Scan for the cell matching the given text and deliver its (x, y) coordinate at center. 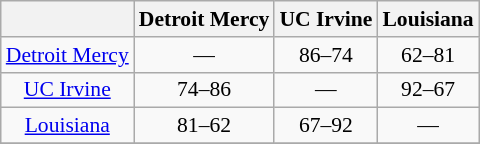
92–67 (428, 90)
67–92 (326, 126)
74–86 (204, 90)
81–62 (204, 126)
86–74 (326, 55)
62–81 (428, 55)
